Identify which cell holds the provided text, then report its [X, Y] central coordinate. 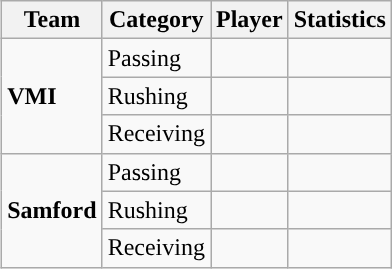
Team [52, 20]
Samford [52, 210]
Statistics [340, 20]
VMI [52, 96]
Player [249, 20]
Category [156, 20]
